Locate the cell with the specified text and output its [x, y] center coordinate. 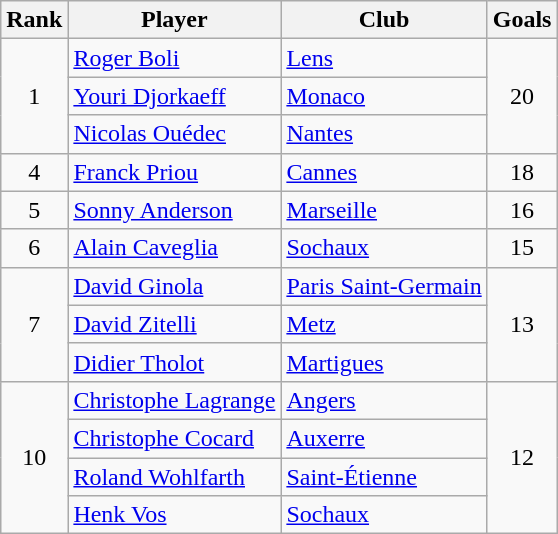
15 [522, 248]
Goals [522, 20]
12 [522, 457]
Cannes [384, 172]
Rank [34, 20]
Nantes [384, 134]
18 [522, 172]
Lens [384, 58]
Club [384, 20]
5 [34, 210]
16 [522, 210]
7 [34, 324]
Monaco [384, 96]
Martigues [384, 362]
Saint-Étienne [384, 477]
Christophe Lagrange [174, 400]
20 [522, 96]
Metz [384, 324]
Nicolas Ouédec [174, 134]
Angers [384, 400]
Youri Djorkaeff [174, 96]
Didier Tholot [174, 362]
Henk Vos [174, 515]
Christophe Cocard [174, 438]
Franck Priou [174, 172]
Marseille [384, 210]
4 [34, 172]
David Ginola [174, 286]
Paris Saint-Germain [384, 286]
Player [174, 20]
Sonny Anderson [174, 210]
1 [34, 96]
Auxerre [384, 438]
Roland Wohlfarth [174, 477]
13 [522, 324]
6 [34, 248]
Alain Caveglia [174, 248]
Roger Boli [174, 58]
10 [34, 457]
David Zitelli [174, 324]
